Extract the (x, y) coordinate from the center of the cell holding the provided text.  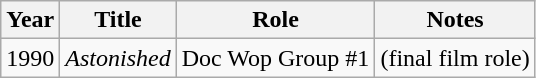
Doc Wop Group #1 (276, 58)
Title (118, 20)
Year (30, 20)
(final film role) (455, 58)
Astonished (118, 58)
Notes (455, 20)
Role (276, 20)
1990 (30, 58)
